Provide the [x, y] coordinate of the cell's center where the given text is located.  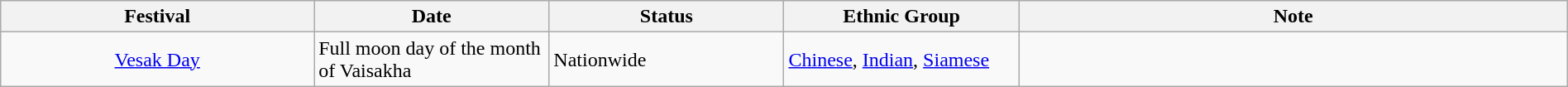
Full moon day of the month of Vaisakha [432, 60]
Vesak Day [157, 60]
Chinese, Indian, Siamese [901, 60]
Date [432, 17]
Status [667, 17]
Festival [157, 17]
Note [1293, 17]
Ethnic Group [901, 17]
Nationwide [667, 60]
